Find where the given text appears and provide that cell's center as (X, Y) coordinate. 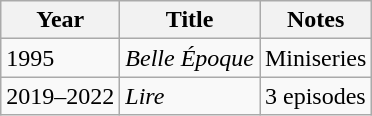
Year (60, 20)
Notes (316, 20)
Miniseries (316, 58)
Title (190, 20)
Lire (190, 96)
2019–2022 (60, 96)
1995 (60, 58)
Belle Époque (190, 58)
3 episodes (316, 96)
